From the cell containing the given text, extract its center point as [x, y] coordinate. 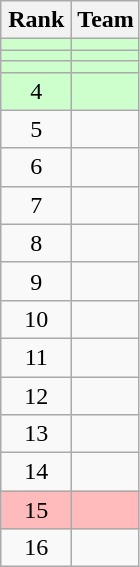
10 [36, 319]
14 [36, 472]
12 [36, 395]
5 [36, 129]
Team [106, 20]
6 [36, 167]
15 [36, 510]
16 [36, 548]
Rank [36, 20]
7 [36, 205]
4 [36, 91]
13 [36, 434]
8 [36, 243]
11 [36, 357]
9 [36, 281]
